Return [x, y] of the center of cell containing provided text 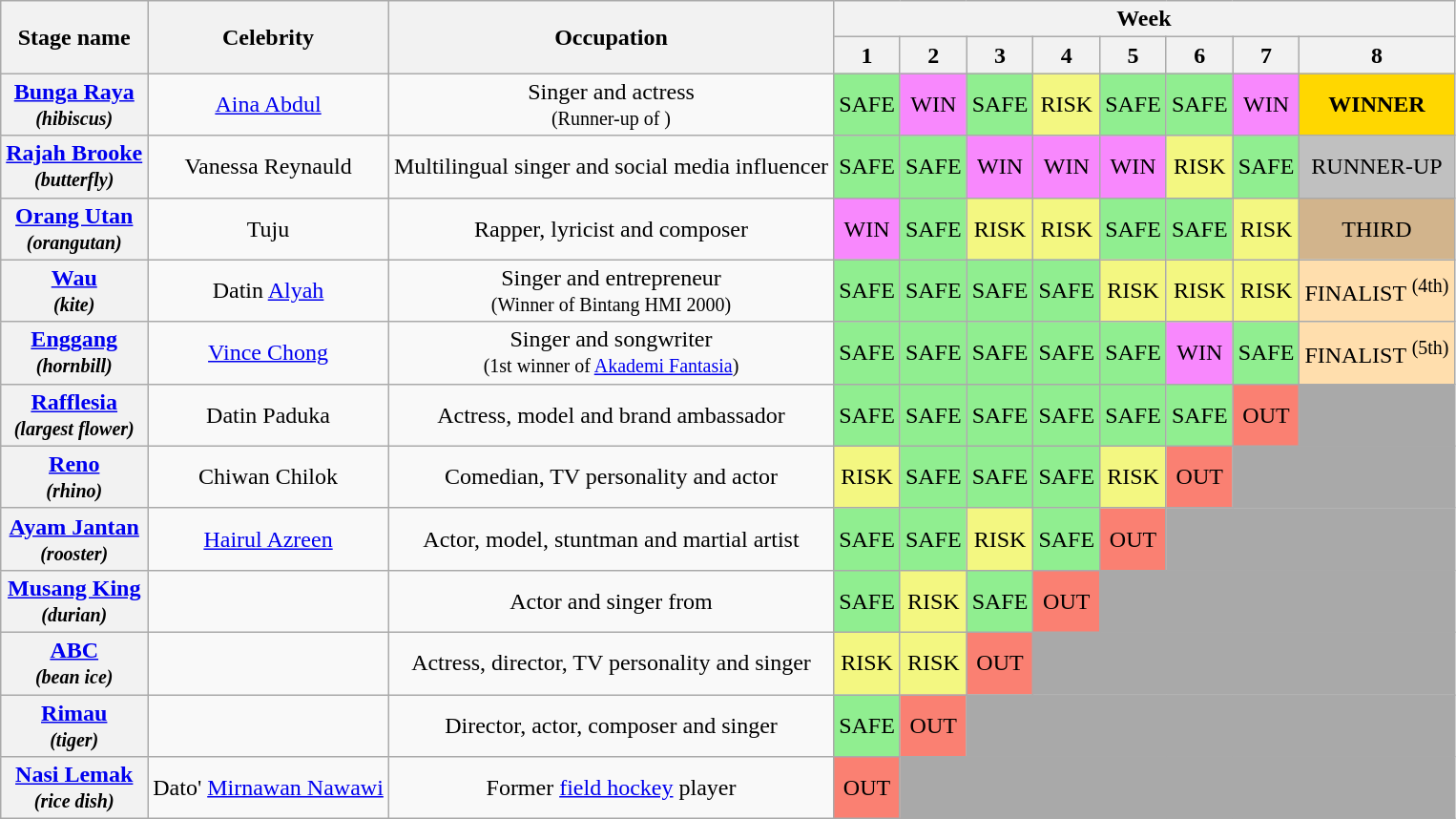
Rapper, lyricist and composer [611, 229]
Tuju [269, 229]
Singer and songwriter (1st winner of Akademi Fantasia) [611, 353]
Musang King (durian) [74, 601]
Dato' Mirnawan Nawawi [269, 788]
ABC (bean ice) [74, 662]
Actor, model, stuntman and martial artist [611, 538]
Vanessa Reynauld [269, 166]
Celebrity [269, 37]
Former field hockey player [611, 788]
Ayam Jantan (rooster) [74, 538]
3 [1000, 55]
4 [1067, 55]
Actress, director, TV personality and singer [611, 662]
Actor and singer from [611, 601]
Enggang (hornbill) [74, 353]
8 [1377, 55]
Reno (rhino) [74, 477]
Singer and entrepreneur (Winner of Bintang HMI 2000) [611, 290]
7 [1266, 55]
Chiwan Chilok [269, 477]
Bunga Raya (hibiscus) [74, 105]
Director, actor, composer and singer [611, 725]
FINALIST (4th) [1377, 290]
FINALIST (5th) [1377, 353]
Rafflesia (largest flower) [74, 414]
Actress, model and brand ambassador [611, 414]
THIRD [1377, 229]
6 [1199, 55]
Datin Paduka [269, 414]
Multilingual singer and social media influencer [611, 166]
Vince Chong [269, 353]
Aina Abdul [269, 105]
Rajah Brooke (butterfly) [74, 166]
Singer and actress (Runner-up of ) [611, 105]
Orang Utan (orangutan) [74, 229]
Hairul Azreen [269, 538]
Rimau (tiger) [74, 725]
5 [1134, 55]
WINNER [1377, 105]
Stage name [74, 37]
RUNNER-UP [1377, 166]
2 [933, 55]
Wau (kite) [74, 290]
Nasi Lemak (rice dish) [74, 788]
Comedian, TV personality and actor [611, 477]
1 [867, 55]
Occupation [611, 37]
Week [1144, 19]
Datin Alyah [269, 290]
